Return the (x, y) coordinate for the center point of the cell that contains the specified text.  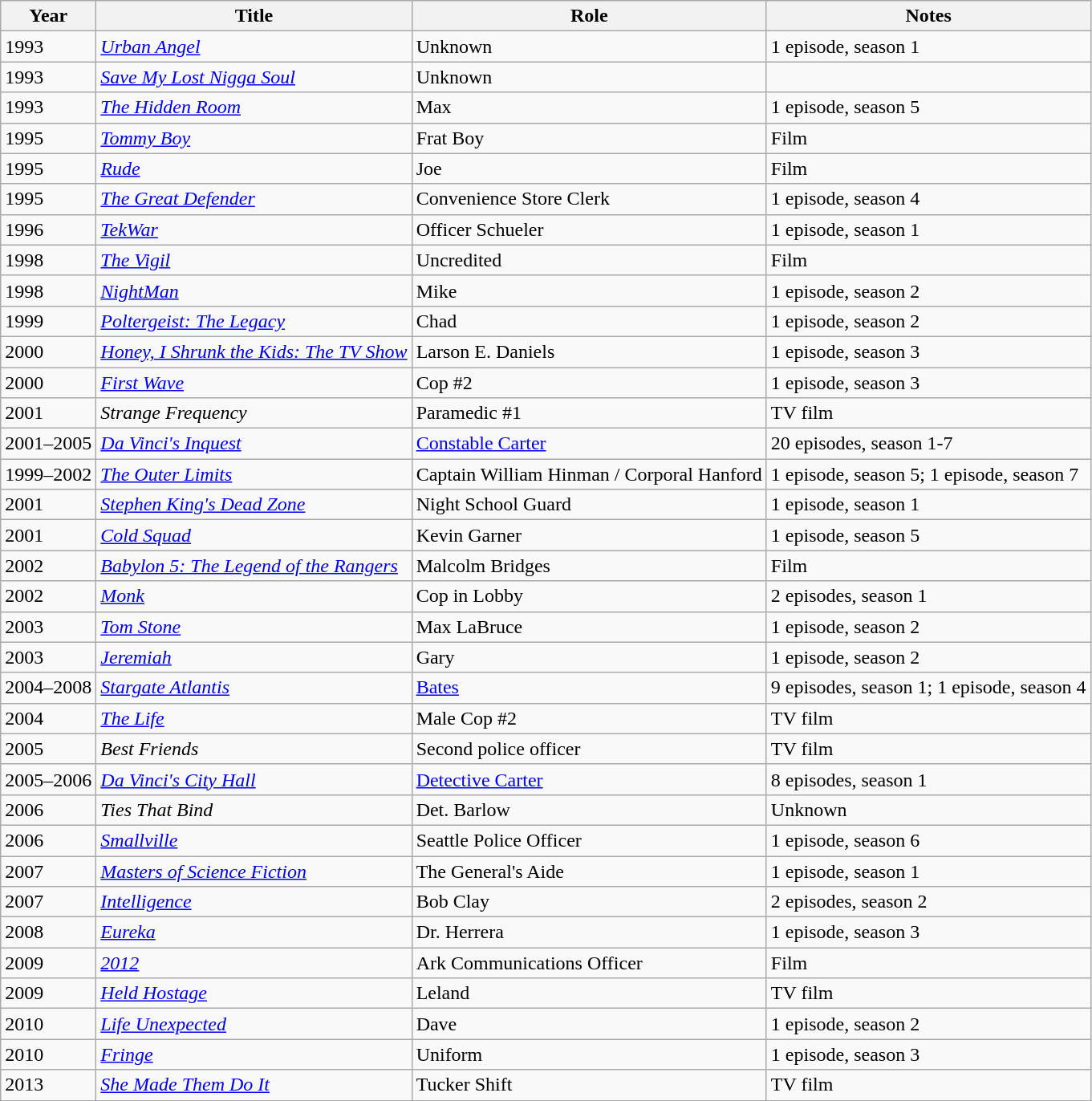
Title (254, 16)
Stephen King's Dead Zone (254, 505)
Cop in Lobby (589, 596)
1999–2002 (48, 474)
Night School Guard (589, 505)
Year (48, 16)
20 episodes, season 1-7 (928, 444)
Save My Lost Nigga Soul (254, 77)
Officer Schueler (589, 230)
Tommy Boy (254, 138)
Joe (589, 169)
Eureka (254, 932)
Frat Boy (589, 138)
Mike (589, 290)
2001–2005 (48, 444)
Tucker Shift (589, 1085)
The Outer Limits (254, 474)
Malcolm Bridges (589, 566)
2013 (48, 1085)
8 episodes, season 1 (928, 779)
Max (589, 108)
1999 (48, 321)
Male Cop #2 (589, 718)
Bob Clay (589, 902)
1996 (48, 230)
Ark Communications Officer (589, 963)
She Made Them Do It (254, 1085)
Max LaBruce (589, 627)
TekWar (254, 230)
Notes (928, 16)
2 episodes, season 1 (928, 596)
Monk (254, 596)
Role (589, 16)
Constable Carter (589, 444)
1 episode, season 4 (928, 199)
9 episodes, season 1; 1 episode, season 4 (928, 688)
Jeremiah (254, 657)
Second police officer (589, 749)
Fringe (254, 1054)
1 episode, season 6 (928, 840)
NightMan (254, 290)
Leland (589, 993)
Uncredited (589, 260)
Dr. Herrera (589, 932)
Da Vinci's Inquest (254, 444)
The Hidden Room (254, 108)
Poltergeist: The Legacy (254, 321)
Chad (589, 321)
Convenience Store Clerk (589, 199)
1 episode, season 5; 1 episode, season 7 (928, 474)
2 episodes, season 2 (928, 902)
Da Vinci's City Hall (254, 779)
2012 (254, 963)
Tom Stone (254, 627)
Stargate Atlantis (254, 688)
Honey, I Shrunk the Kids: The TV Show (254, 351)
First Wave (254, 383)
The Great Defender (254, 199)
Intelligence (254, 902)
Gary (589, 657)
2004–2008 (48, 688)
Bates (589, 688)
2008 (48, 932)
2004 (48, 718)
Dave (589, 1024)
Urban Angel (254, 47)
The Vigil (254, 260)
Ties That Bind (254, 810)
The General's Aide (589, 871)
2005 (48, 749)
Cop #2 (589, 383)
Paramedic #1 (589, 413)
Rude (254, 169)
Smallville (254, 840)
Best Friends (254, 749)
Seattle Police Officer (589, 840)
2005–2006 (48, 779)
Larson E. Daniels (589, 351)
Strange Frequency (254, 413)
Cold Squad (254, 535)
Life Unexpected (254, 1024)
Kevin Garner (589, 535)
Babylon 5: The Legend of the Rangers (254, 566)
Detective Carter (589, 779)
Uniform (589, 1054)
Masters of Science Fiction (254, 871)
Captain William Hinman / Corporal Hanford (589, 474)
Det. Barlow (589, 810)
Held Hostage (254, 993)
The Life (254, 718)
